Output the [x, y] coordinate of the center of the cell containing the given text.  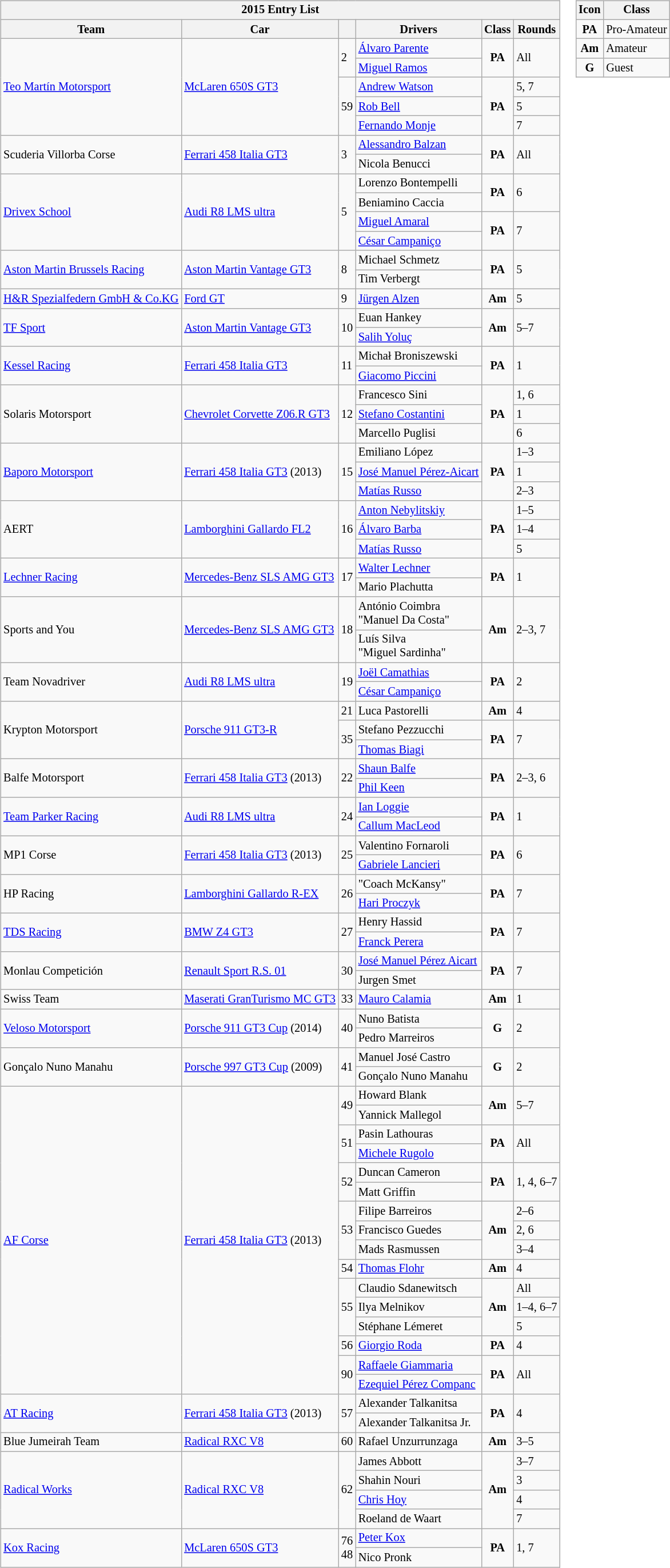
15 [347, 472]
Team Novadriver [91, 681]
57 [347, 1413]
Joël Camathias [418, 672]
António Coimbra "Manuel Da Costa" [418, 613]
Balfe Motorsport [91, 779]
1, 4, 6–7 [536, 1182]
Stéphane Lémeret [418, 1327]
Thomas Flohr [418, 1269]
3–5 [536, 1442]
Chris Hoy [418, 1500]
51 [347, 1143]
11 [347, 366]
Lorenzo Bontempelli [418, 183]
17 [347, 577]
2–3 [536, 491]
Raffaele Giammaria [418, 1365]
Gabriele Lancieri [418, 865]
Euan Hankey [418, 318]
Miguel Ramos [418, 68]
Rafael Unzurrunzaga [418, 1442]
Jurgen Smet [418, 980]
Claudio Sdanewitsch [418, 1288]
26 [347, 894]
Renault Sport R.S. 01 [260, 971]
Mads Rasmussen [418, 1250]
Krypton Motorsport [91, 731]
60 [347, 1442]
Michael Schmetz [418, 260]
"Coach McKansy" [418, 884]
Giacomo Piccini [418, 376]
62 [347, 1490]
Team [91, 29]
1, 6 [536, 395]
Guest [636, 68]
27 [347, 932]
Beniamino Caccia [418, 202]
Icon [589, 10]
1–4 [536, 529]
Stefano Costantini [418, 414]
José Manuel Pérez-Aicart [418, 472]
H&R Spezialfedern GmbH & Co.KG [91, 298]
Lamborghini Gallardo FL2 [260, 529]
AF Corse [91, 1240]
Ian Loggie [418, 807]
Francesco Sini [418, 395]
Nuno Batista [418, 1019]
Thomas Biagi [418, 749]
8 [347, 270]
Walter Lechner [418, 568]
1, 7 [536, 1548]
Franck Perera [418, 941]
Nico Pronk [418, 1557]
HP Racing [91, 894]
Solaris Motorsport [91, 414]
Marcello Puglisi [418, 433]
Shahin Nouri [418, 1481]
Valentino Fornaroli [418, 845]
2, 6 [536, 1230]
Team Parker Racing [91, 816]
35 [347, 740]
12 [347, 414]
Radical Works [91, 1490]
Shaun Balfe [418, 769]
Teo Martín Motorsport [91, 87]
Mario Plachutta [418, 587]
19 [347, 681]
2–3, 7 [536, 630]
Miguel Amaral [418, 222]
3–4 [536, 1250]
Phil Keen [418, 788]
16 [347, 529]
Callum MacLeod [418, 827]
Sports and You [91, 630]
2–6 [536, 1211]
24 [347, 816]
2015 Entry List [280, 10]
Alexander Talkanitsa Jr. [418, 1423]
Pasin Lathouras [418, 1134]
TF Sport [91, 327]
Porsche 911 GT3 Cup (2014) [260, 1028]
José Manuel Pérez Aicart [418, 961]
Pedro Marreiros [418, 1038]
Yannick Mallegol [418, 1115]
1–5 [536, 510]
Filipe Barreiros [418, 1211]
90 [347, 1374]
Porsche 911 GT3-R [260, 731]
Álvaro Parente [418, 49]
Rob Bell [418, 106]
AERT [91, 529]
Ford GT [260, 298]
Nicola Benucci [418, 164]
Pro-Amateur [636, 29]
25 [347, 855]
Porsche 997 GT3 Cup (2009) [260, 1067]
Alexander Talkanitsa [418, 1403]
33 [347, 999]
41 [347, 1067]
Mauro Calamia [418, 999]
56 [347, 1346]
BMW Z4 GT3 [260, 932]
Giorgio Roda [418, 1346]
30 [347, 971]
Veloso Motorsport [91, 1028]
52 [347, 1182]
Hari Proczyk [418, 903]
55 [347, 1307]
Kox Racing [91, 1548]
59 [347, 106]
Blue Jumeirah Team [91, 1442]
Amateur [636, 49]
Ezequiel Pérez Companc [418, 1385]
Anton Nebylitskiy [418, 510]
40 [347, 1028]
Aston Martin Brussels Racing [91, 270]
3–7 [536, 1461]
Scuderia Villorba Corse [91, 154]
Lamborghini Gallardo R-EX [260, 894]
Michał Broniszewski [418, 356]
2–3, 6 [536, 779]
Swiss Team [91, 999]
James Abbott [418, 1461]
Duncan Cameron [418, 1172]
49 [347, 1106]
Drivers [418, 29]
Howard Blank [418, 1096]
AT Racing [91, 1413]
Alessandro Balzan [418, 145]
7648 [347, 1548]
10 [347, 327]
21 [347, 711]
Luís Silva "Miguel Sardinha" [418, 647]
53 [347, 1230]
Maserati GranTurismo MC GT3 [260, 999]
Ilya Melnikov [418, 1307]
Álvaro Barba [418, 529]
Kessel Racing [91, 366]
Salih Yoluç [418, 337]
TDS Racing [91, 932]
Luca Pastorelli [418, 711]
Matt Griffin [418, 1192]
Stefano Pezzucchi [418, 730]
Henry Hassid [418, 923]
18 [347, 630]
Monlau Competición [91, 971]
Tim Verbergt [418, 280]
Michele Rugolo [418, 1154]
Car [260, 29]
54 [347, 1269]
Fernando Monje [418, 126]
Andrew Watson [418, 87]
Manuel José Castro [418, 1057]
Rounds [536, 29]
5, 7 [536, 87]
Jürgen Alzen [418, 298]
9 [347, 298]
Emiliano López [418, 453]
Peter Kox [418, 1538]
22 [347, 779]
1–3 [536, 453]
Drivex School [91, 213]
Baporo Motorsport [91, 472]
Roeland de Waart [418, 1519]
Lechner Racing [91, 577]
MP1 Corse [91, 855]
Chevrolet Corvette Z06.R GT3 [260, 414]
Francisco Guedes [418, 1230]
1–4, 6–7 [536, 1307]
